Provide the (x, y) coordinate of the cell's center where the given text is located.  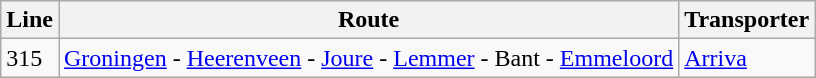
Route (368, 20)
Line (30, 20)
Transporter (747, 20)
Arriva (747, 58)
Groningen - Heerenveen - Joure - Lemmer - Bant - Emmeloord (368, 58)
315 (30, 58)
